Determine the [X, Y] coordinate at the center of the cell enclosing the given text.  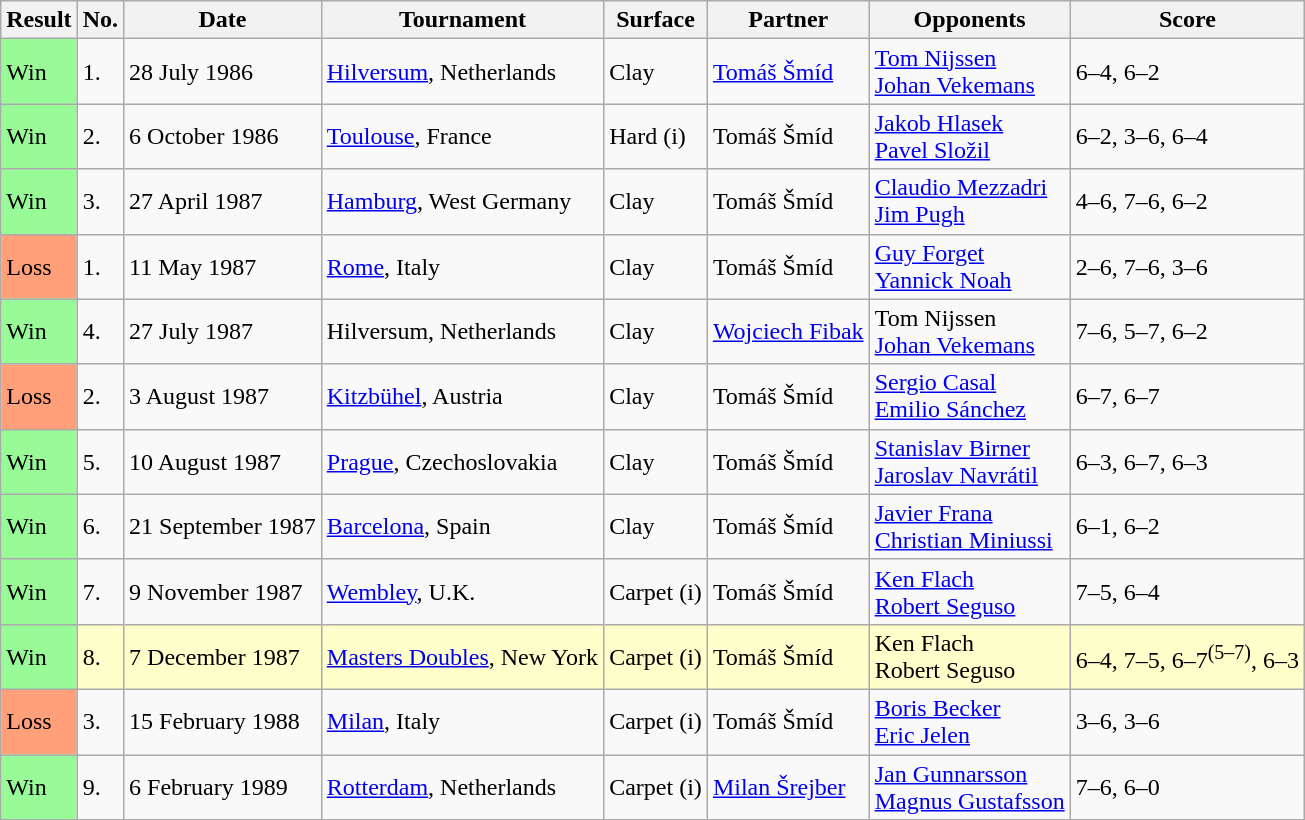
Hamburg, West Germany [462, 202]
11 May 1987 [223, 266]
Wembley, U.K. [462, 592]
6 February 1989 [223, 786]
Hard (i) [656, 136]
Sergio Casal Emilio Sánchez [970, 396]
Rotterdam, Netherlands [462, 786]
7–5, 6–4 [1187, 592]
Opponents [970, 20]
3–6, 3–6 [1187, 722]
Claudio Mezzadri Jim Pugh [970, 202]
6–2, 3–6, 6–4 [1187, 136]
Guy Forget Yannick Noah [970, 266]
6–3, 6–7, 6–3 [1187, 462]
6. [100, 526]
Rome, Italy [462, 266]
6–7, 6–7 [1187, 396]
Stanislav Birner Jaroslav Navrátil [970, 462]
10 August 1987 [223, 462]
Toulouse, France [462, 136]
7. [100, 592]
Javier Frana Christian Miniussi [970, 526]
3 August 1987 [223, 396]
7–6, 6–0 [1187, 786]
6–4, 7–5, 6–7(5–7), 6–3 [1187, 656]
7 December 1987 [223, 656]
Masters Doubles, New York [462, 656]
Milan, Italy [462, 722]
21 September 1987 [223, 526]
6 October 1986 [223, 136]
6–4, 6–2 [1187, 72]
Date [223, 20]
15 February 1988 [223, 722]
2–6, 7–6, 3–6 [1187, 266]
9 November 1987 [223, 592]
Result [39, 20]
Tournament [462, 20]
Barcelona, Spain [462, 526]
Prague, Czechoslovakia [462, 462]
4–6, 7–6, 6–2 [1187, 202]
9. [100, 786]
Milan Šrejber [788, 786]
Jakob Hlasek Pavel Složil [970, 136]
27 April 1987 [223, 202]
6–1, 6–2 [1187, 526]
Partner [788, 20]
5. [100, 462]
Score [1187, 20]
8. [100, 656]
Boris Becker Eric Jelen [970, 722]
Wojciech Fibak [788, 332]
27 July 1987 [223, 332]
No. [100, 20]
Kitzbühel, Austria [462, 396]
7–6, 5–7, 6–2 [1187, 332]
Jan Gunnarsson Magnus Gustafsson [970, 786]
Surface [656, 20]
28 July 1986 [223, 72]
4. [100, 332]
